Search for the cell housing the specified text and yield its [X, Y] center coordinate. 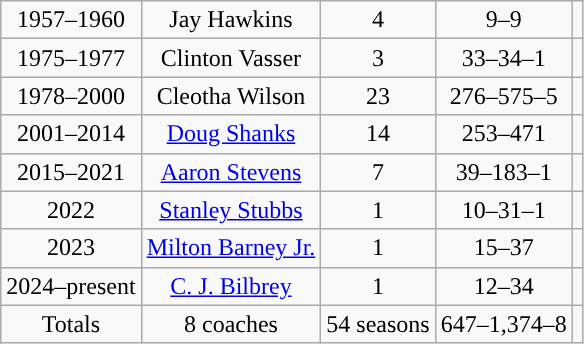
9–9 [504, 20]
12–34 [504, 286]
Cleotha Wilson [231, 96]
39–183–1 [504, 172]
276–575–5 [504, 96]
1975–1977 [71, 58]
C. J. Bilbrey [231, 286]
Jay Hawkins [231, 20]
1978–2000 [71, 96]
3 [378, 58]
Totals [71, 324]
1957–1960 [71, 20]
Doug Shanks [231, 134]
Stanley Stubbs [231, 210]
4 [378, 20]
10–31–1 [504, 210]
Aaron Stevens [231, 172]
647–1,374–8 [504, 324]
2023 [71, 248]
8 coaches [231, 324]
Clinton Vasser [231, 58]
15–37 [504, 248]
Milton Barney Jr. [231, 248]
2024–present [71, 286]
253–471 [504, 134]
54 seasons [378, 324]
7 [378, 172]
2001–2014 [71, 134]
2022 [71, 210]
23 [378, 96]
14 [378, 134]
2015–2021 [71, 172]
33–34–1 [504, 58]
